Capture the cell that displays the provided text and extract its [X, Y] central coordinate. 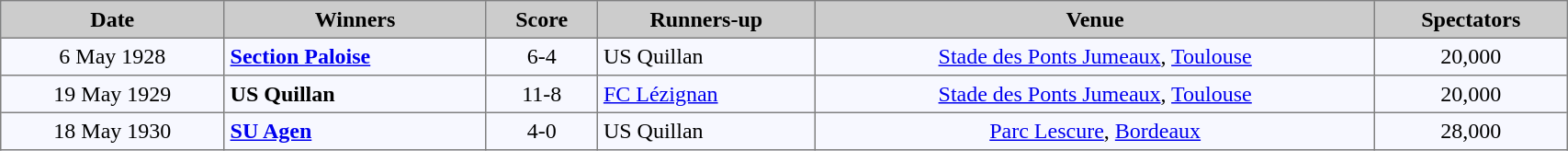
Venue [1095, 19]
Winners [355, 19]
28,000 [1472, 131]
19 May 1929 [112, 94]
Runners-up [705, 19]
Spectators [1472, 19]
6 May 1928 [112, 56]
18 May 1930 [112, 131]
FC Lézignan [705, 94]
11-8 [542, 94]
Score [542, 19]
4-0 [542, 131]
6-4 [542, 56]
Parc Lescure, Bordeaux [1095, 131]
Section Paloise [355, 56]
Date [112, 19]
SU Agen [355, 131]
